For the text-containing cell, return its midpoint in (x, y) coordinate format. 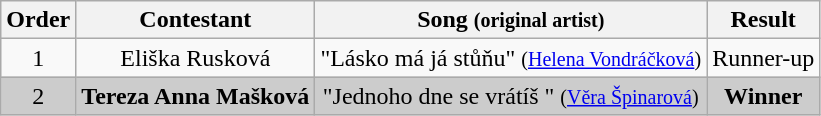
"Jednoho dne se vrátíš " (Věra Špinarová) (511, 96)
Song (original artist) (511, 20)
Tereza Anna Mašková (196, 96)
Result (764, 20)
1 (38, 58)
Eliška Rusková (196, 58)
Contestant (196, 20)
2 (38, 96)
Runner-up (764, 58)
Winner (764, 96)
Order (38, 20)
"Lásko má já stůňu" (Helena Vondráčková) (511, 58)
